Search for the cell housing the specified text and yield its [X, Y] center coordinate. 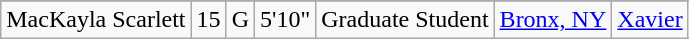
MacKayla Scarlett [96, 20]
5'10" [286, 20]
15 [208, 20]
Bronx, NY [553, 20]
G [240, 20]
Xavier [650, 20]
Graduate Student [405, 20]
